Find where the given text appears and provide that cell's center as [X, Y] coordinate. 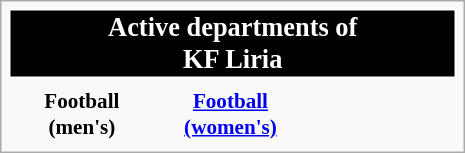
Active departments of KF Liria [232, 44]
Football (women's) [231, 114]
Football (men's) [82, 114]
